Provide the (X, Y) coordinate of the cell's center where the given text is located.  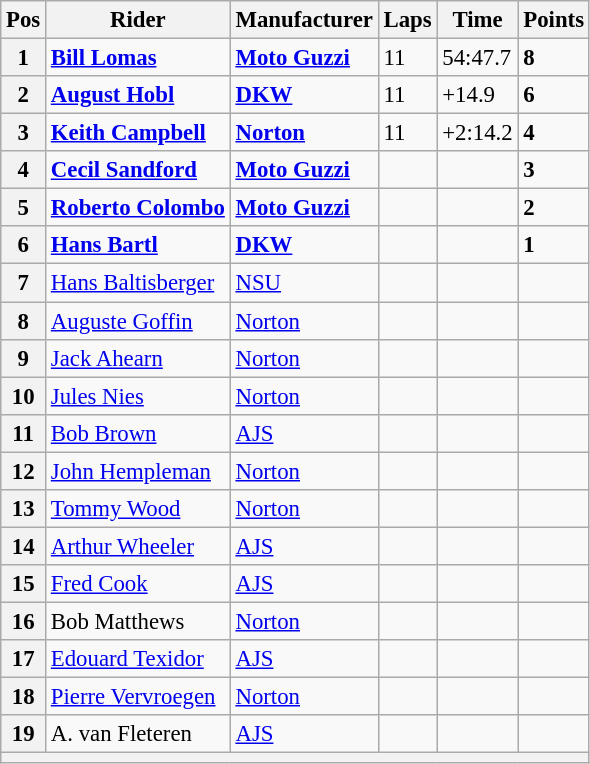
10 (24, 396)
Manufacturer (304, 20)
Edouard Texidor (138, 659)
Jack Ahearn (138, 358)
Time (478, 20)
14 (24, 546)
Pierre Vervroegen (138, 697)
Keith Campbell (138, 133)
Points (554, 20)
12 (24, 471)
54:47.7 (478, 58)
+14.9 (478, 95)
Tommy Wood (138, 509)
17 (24, 659)
5 (24, 208)
John Hempleman (138, 471)
NSU (304, 283)
Bob Matthews (138, 621)
Laps (408, 20)
Fred Cook (138, 584)
13 (24, 509)
9 (24, 358)
Cecil Sandford (138, 170)
Bill Lomas (138, 58)
+2:14.2 (478, 133)
7 (24, 283)
Jules Nies (138, 396)
A. van Fleteren (138, 734)
15 (24, 584)
16 (24, 621)
Rider (138, 20)
Hans Baltisberger (138, 283)
Roberto Colombo (138, 208)
August Hobl (138, 95)
Bob Brown (138, 433)
Pos (24, 20)
18 (24, 697)
Auguste Goffin (138, 321)
19 (24, 734)
Hans Bartl (138, 245)
Arthur Wheeler (138, 546)
